Capture the cell that displays the provided text and extract its [X, Y] central coordinate. 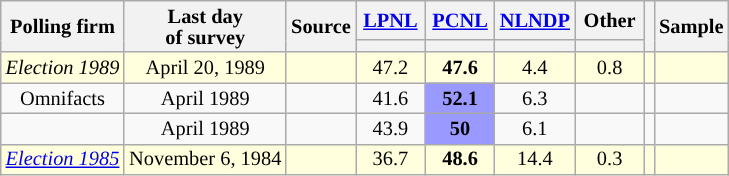
47.6 [460, 68]
Sample [691, 26]
6.3 [535, 98]
4.4 [535, 68]
Last day of survey [205, 26]
6.1 [535, 128]
Omnifacts [62, 98]
52.1 [460, 98]
47.2 [391, 68]
April 20, 1989 [205, 68]
LPNL [391, 20]
48.6 [460, 160]
Source [320, 26]
36.7 [391, 160]
Polling firm [62, 26]
PCNL [460, 20]
41.6 [391, 98]
November 6, 1984 [205, 160]
Election 1985 [62, 160]
0.3 [610, 160]
43.9 [391, 128]
Election 1989 [62, 68]
50 [460, 128]
NLNDP [535, 20]
0.8 [610, 68]
14.4 [535, 160]
Other [610, 20]
